Scan for the cell matching the given text and deliver its (x, y) coordinate at center. 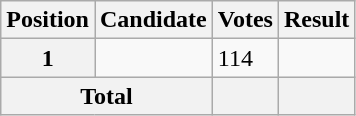
114 (245, 58)
Votes (245, 20)
Total (107, 96)
Result (316, 20)
1 (48, 58)
Position (48, 20)
Candidate (153, 20)
